Locate the cell with the specified text and output its (X, Y) center coordinate. 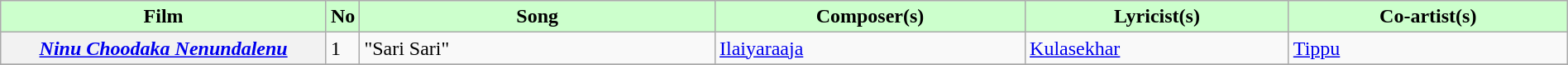
Film (164, 17)
No (342, 17)
Song (538, 17)
"Sari Sari" (538, 48)
Ilaiyaraaja (870, 48)
Composer(s) (870, 17)
1 (342, 48)
Lyricist(s) (1158, 17)
Ninu Choodaka Nenundalenu (164, 48)
Tippu (1427, 48)
Kulasekhar (1158, 48)
Co-artist(s) (1427, 17)
